Identify which cell holds the provided text, then report its (x, y) central coordinate. 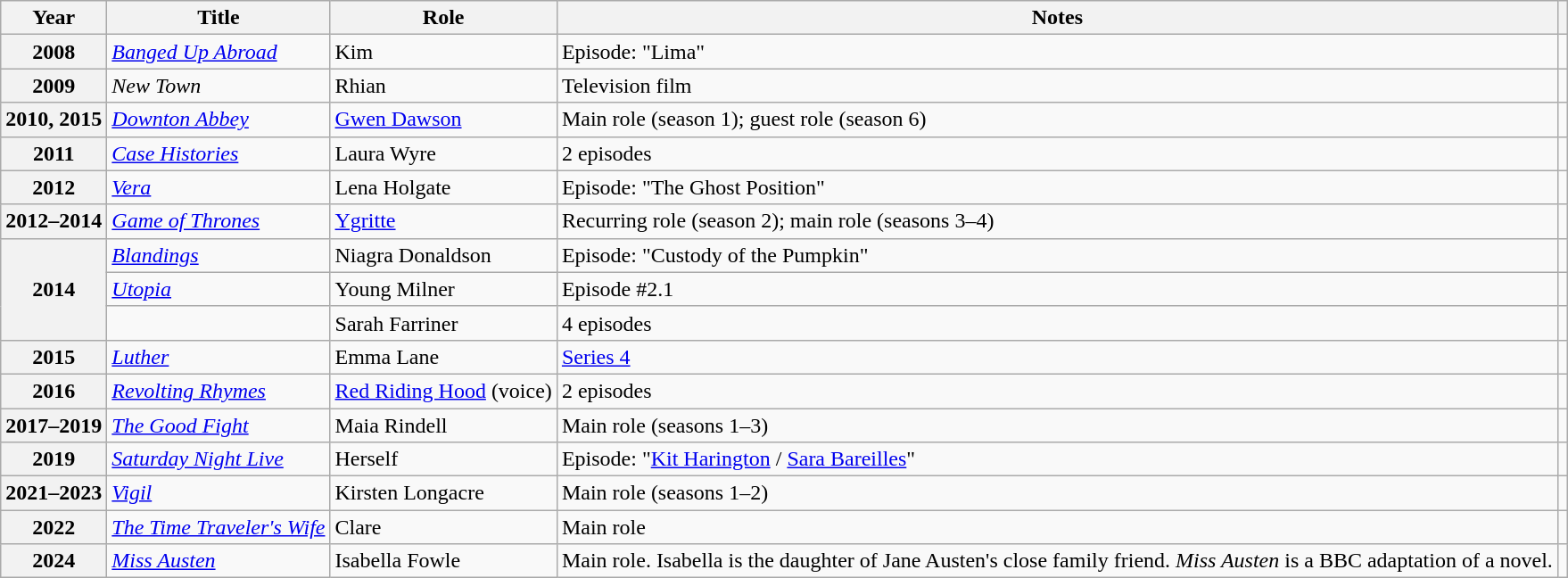
Vigil (219, 493)
The Good Fight (219, 425)
Game of Thrones (219, 221)
Rhian (443, 86)
Main role (1057, 527)
2019 (54, 459)
Year (54, 18)
Ygritte (443, 221)
Episode: "Custody of the Pumpkin" (1057, 255)
Sarah Farriner (443, 323)
2009 (54, 86)
Blandings (219, 255)
2017–2019 (54, 425)
Kirsten Longacre (443, 493)
2010, 2015 (54, 120)
Episode: "Lima" (1057, 52)
Clare (443, 527)
Role (443, 18)
Episode: "Kit Harington / Sara Bareilles" (1057, 459)
Saturday Night Live (219, 459)
Episode: "The Ghost Position" (1057, 187)
Revolting Rhymes (219, 391)
Laura Wyre (443, 153)
Herself (443, 459)
2011 (54, 153)
2014 (54, 289)
2015 (54, 357)
Gwen Dawson (443, 120)
Case Histories (219, 153)
Downton Abbey (219, 120)
Red Riding Hood (voice) (443, 391)
Luther (219, 357)
Television film (1057, 86)
Kim (443, 52)
2012 (54, 187)
Main role (seasons 1–3) (1057, 425)
Utopia (219, 289)
Vera (219, 187)
2016 (54, 391)
2022 (54, 527)
Main role (seasons 1–2) (1057, 493)
Recurring role (season 2); main role (seasons 3–4) (1057, 221)
Main role (season 1); guest role (season 6) (1057, 120)
New Town (219, 86)
2008 (54, 52)
Main role. Isabella is the daughter of Jane Austen's close family friend. Miss Austen is a BBC adaptation of a novel. (1057, 561)
The Time Traveler's Wife (219, 527)
Banged Up Abroad (219, 52)
Series 4 (1057, 357)
Young Milner (443, 289)
Niagra Donaldson (443, 255)
2021–2023 (54, 493)
Maia Rindell (443, 425)
Notes (1057, 18)
Lena Holgate (443, 187)
Isabella Fowle (443, 561)
Miss Austen (219, 561)
2012–2014 (54, 221)
Emma Lane (443, 357)
Title (219, 18)
Episode #2.1 (1057, 289)
2024 (54, 561)
4 episodes (1057, 323)
